For the text-containing cell, return its midpoint in [X, Y] coordinate format. 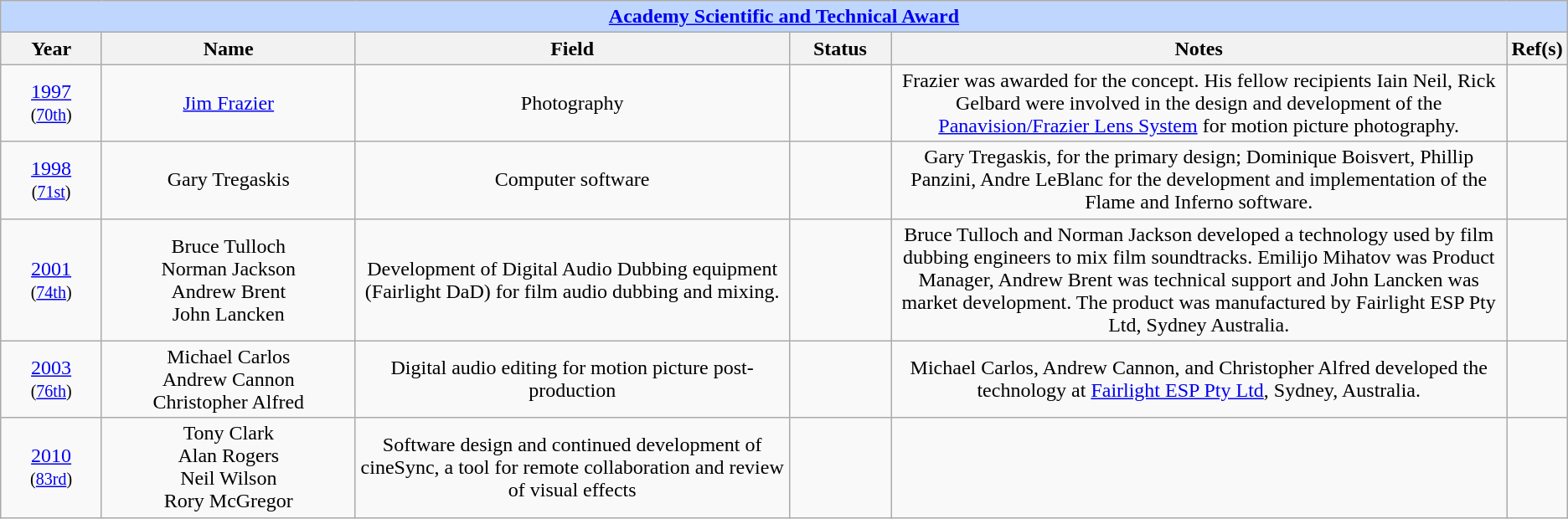
Michael CarlosAndrew CannonChristopher Alfred [228, 379]
Field [572, 49]
Computer software [572, 180]
Michael Carlos, Andrew Cannon, and Christopher Alfred developed the technology at Fairlight ESP Pty Ltd, Sydney, Australia. [1199, 379]
2010(83rd) [52, 467]
Name [228, 49]
Year [52, 49]
Bruce TullochNorman JacksonAndrew BrentJohn Lancken [228, 280]
Photography [572, 103]
Gary Tregaskis [228, 180]
Digital audio editing for motion picture post-production [572, 379]
Jim Frazier [228, 103]
Ref(s) [1537, 49]
Tony ClarkAlan RogersNeil WilsonRory McGregor [228, 467]
Notes [1199, 49]
2001(74th) [52, 280]
Software design and continued development of cineSync, a tool for remote collaboration and review of visual effects [572, 467]
2003(76th) [52, 379]
1998(71st) [52, 180]
Development of Digital Audio Dubbing equipment (Fairlight DaD) for film audio dubbing and mixing. [572, 280]
Status [839, 49]
Academy Scientific and Technical Award [784, 17]
1997(70th) [52, 103]
